Capture the cell that displays the provided text and extract its (x, y) central coordinate. 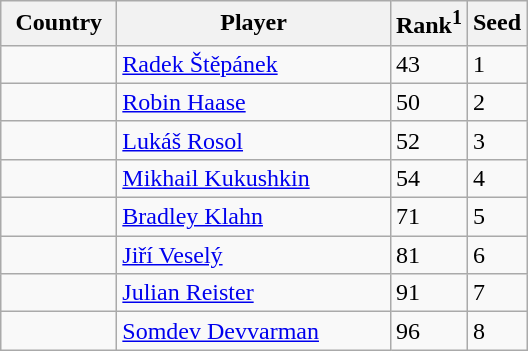
Rank1 (428, 24)
7 (496, 293)
54 (428, 178)
96 (428, 331)
91 (428, 293)
43 (428, 64)
Lukáš Rosol (254, 140)
2 (496, 102)
1 (496, 64)
5 (496, 217)
6 (496, 255)
Country (59, 24)
Bradley Klahn (254, 217)
8 (496, 331)
Mikhail Kukushkin (254, 178)
3 (496, 140)
Julian Reister (254, 293)
Somdev Devvarman (254, 331)
Seed (496, 24)
81 (428, 255)
4 (496, 178)
50 (428, 102)
Radek Štěpánek (254, 64)
Player (254, 24)
52 (428, 140)
Jiří Veselý (254, 255)
Robin Haase (254, 102)
71 (428, 217)
